Find where the given text appears and provide that cell's center as [X, Y] coordinate. 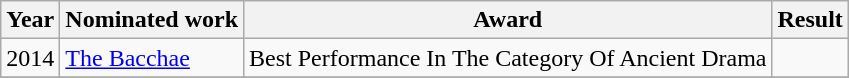
Nominated work [152, 20]
Best Performance In The Category Of Ancient Drama [508, 58]
Result [810, 20]
Year [30, 20]
The Bacchae [152, 58]
2014 [30, 58]
Award [508, 20]
